Search for the cell housing the specified text and yield its (x, y) center coordinate. 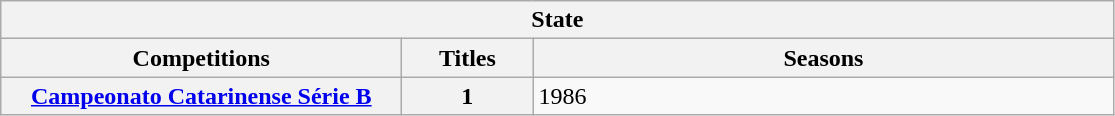
1986 (824, 96)
Titles (468, 58)
State (558, 20)
Campeonato Catarinense Série B (202, 96)
Seasons (824, 58)
Competitions (202, 58)
1 (468, 96)
